From the cell containing the given text, extract its center point as (x, y) coordinate. 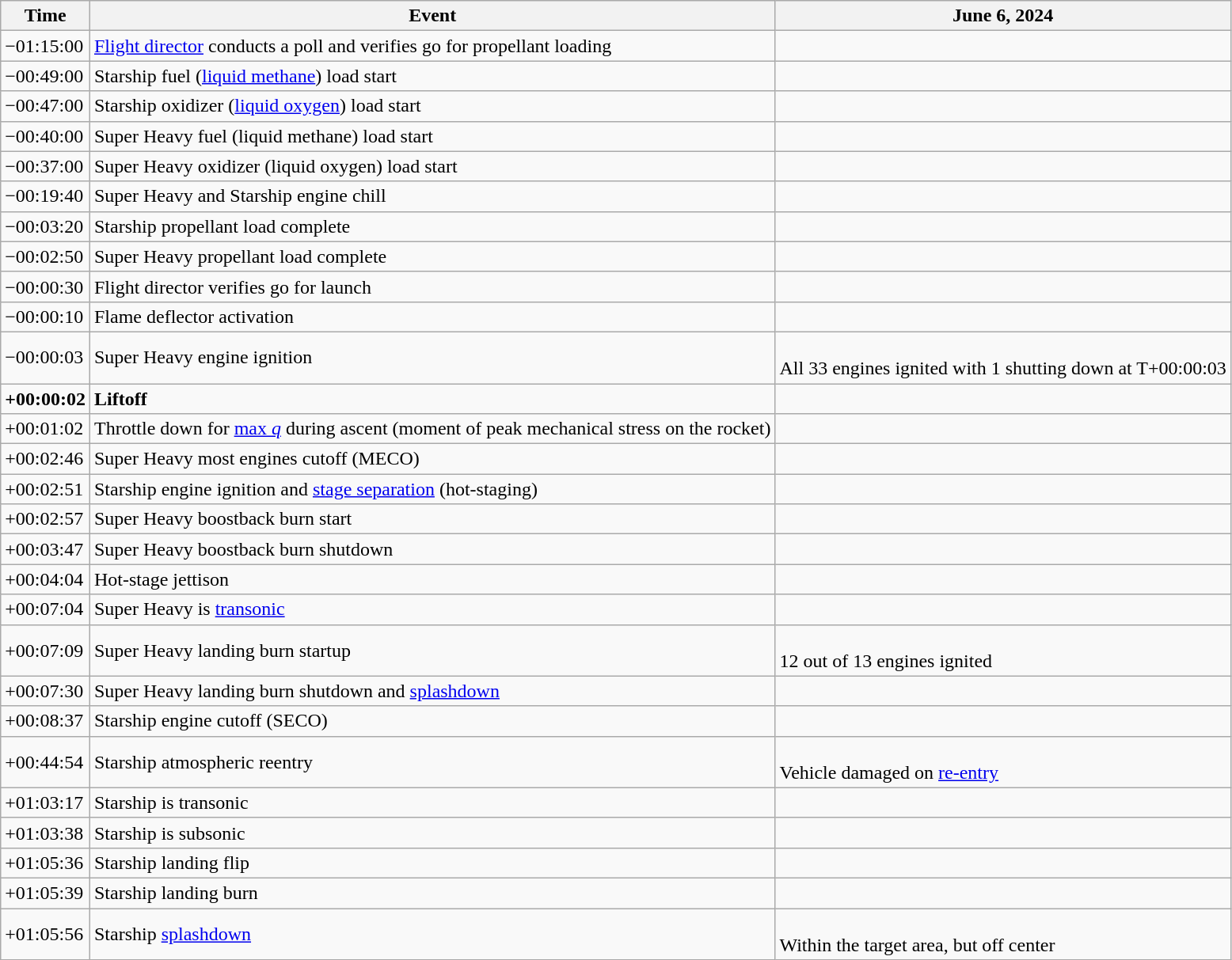
June 6, 2024 (1002, 16)
Super Heavy boostback burn shutdown (432, 549)
Super Heavy propellant load complete (432, 256)
+00:01:02 (46, 429)
+01:05:36 (46, 863)
Flight director verifies go for launch (432, 286)
Starship engine cutoff (SECO) (432, 721)
Super Heavy boostback burn start (432, 519)
Starship splashdown (432, 934)
Super Heavy engine ignition (432, 358)
−00:02:50 (46, 256)
+01:03:38 (46, 833)
Starship landing flip (432, 863)
−00:00:10 (46, 317)
Starship engine ignition and stage separation (hot-staging) (432, 489)
+00:02:51 (46, 489)
+00:07:04 (46, 609)
Time (46, 16)
+00:08:37 (46, 721)
Starship fuel (liquid methane) load start (432, 76)
All 33 engines ignited with 1 shutting down at T+00:00:03 (1002, 358)
Super Heavy oxidizer (liquid oxygen) load start (432, 166)
Super Heavy is transonic (432, 609)
Hot-stage jettison (432, 579)
Flight director conducts a poll and verifies go for propellant loading (432, 46)
Super Heavy landing burn shutdown and splashdown (432, 691)
+01:05:56 (46, 934)
Flame deflector activation (432, 317)
+01:05:39 (46, 893)
Super Heavy fuel (liquid methane) load start (432, 136)
Starship oxidizer (liquid oxygen) load start (432, 106)
Starship propellant load complete (432, 226)
Super Heavy and Starship engine chill (432, 196)
−00:19:40 (46, 196)
Vehicle damaged on re-entry (1002, 761)
Super Heavy landing burn startup (432, 651)
+00:04:04 (46, 579)
+00:02:46 (46, 459)
−00:37:00 (46, 166)
Event (432, 16)
+00:02:57 (46, 519)
−00:00:03 (46, 358)
−00:40:00 (46, 136)
+00:44:54 (46, 761)
Starship is transonic (432, 803)
Starship landing burn (432, 893)
Starship is subsonic (432, 833)
Liftoff (432, 398)
+00:07:09 (46, 651)
+00:00:02 (46, 398)
12 out of 13 engines ignited (1002, 651)
Within the target area, but off center (1002, 934)
−00:49:00 (46, 76)
−00:03:20 (46, 226)
Starship atmospheric reentry (432, 761)
−01:15:00 (46, 46)
Throttle down for max q during ascent (moment of peak mechanical stress on the rocket) (432, 429)
−00:00:30 (46, 286)
+00:03:47 (46, 549)
+01:03:17 (46, 803)
Super Heavy most engines cutoff (MECO) (432, 459)
+00:07:30 (46, 691)
−00:47:00 (46, 106)
